Find where the given text appears and provide that cell's center as (X, Y) coordinate. 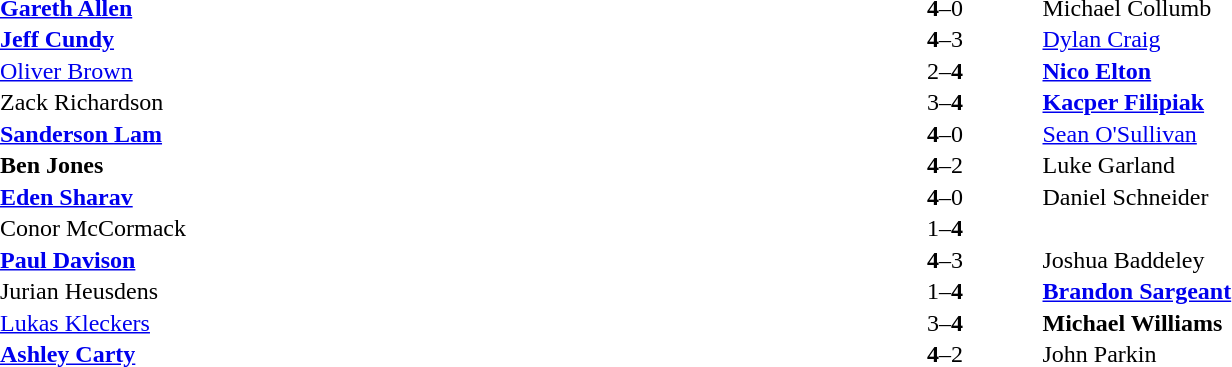
2–4 (944, 71)
4–2 (944, 165)
